Return [x, y] of the center of cell containing provided text 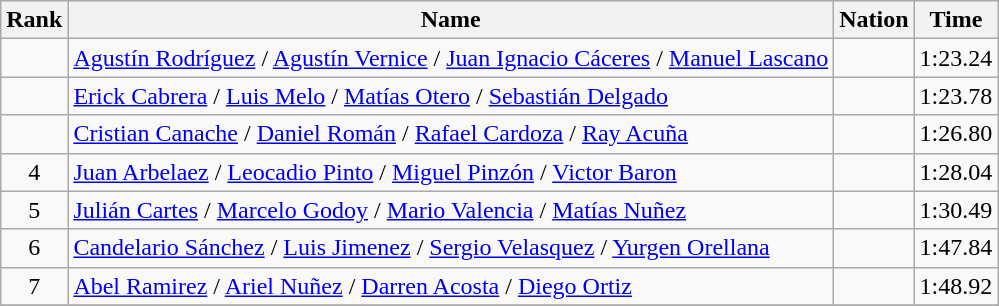
Juan Arbelaez / Leocadio Pinto / Miguel Pinzón / Victor Baron [451, 172]
7 [34, 286]
Name [451, 20]
1:23.24 [956, 58]
Abel Ramirez / Ariel Nuñez / Darren Acosta / Diego Ortiz [451, 286]
Agustín Rodríguez / Agustín Vernice / Juan Ignacio Cáceres / Manuel Lascano [451, 58]
Erick Cabrera / Luis Melo / Matías Otero / Sebastián Delgado [451, 96]
1:47.84 [956, 248]
Julián Cartes / Marcelo Godoy / Mario Valencia / Matías Nuñez [451, 210]
6 [34, 248]
Time [956, 20]
1:48.92 [956, 286]
1:26.80 [956, 134]
1:30.49 [956, 210]
4 [34, 172]
1:28.04 [956, 172]
1:23.78 [956, 96]
5 [34, 210]
Nation [874, 20]
Candelario Sánchez / Luis Jimenez / Sergio Velasquez / Yurgen Orellana [451, 248]
Cristian Canache / Daniel Román / Rafael Cardoza / Ray Acuña [451, 134]
Rank [34, 20]
